Detect which cell encompasses the target text, then output its (X, Y) center coordinate. 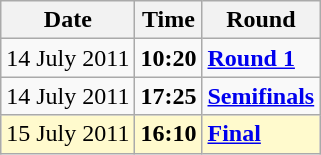
Semifinals (261, 96)
Round (261, 20)
Date (68, 20)
Final (261, 134)
16:10 (168, 134)
17:25 (168, 96)
Time (168, 20)
10:20 (168, 58)
Round 1 (261, 58)
15 July 2011 (68, 134)
